Provide the (X, Y) coordinate of the cell's center where the given text is located.  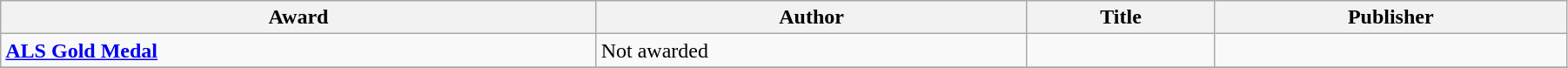
Award (298, 17)
Not awarded (811, 51)
Title (1121, 17)
Author (811, 17)
ALS Gold Medal (298, 51)
Publisher (1390, 17)
